Find where the given text appears and provide that cell's center as [X, Y] coordinate. 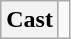
Cast [30, 20]
